Search for the cell housing the specified text and yield its [X, Y] center coordinate. 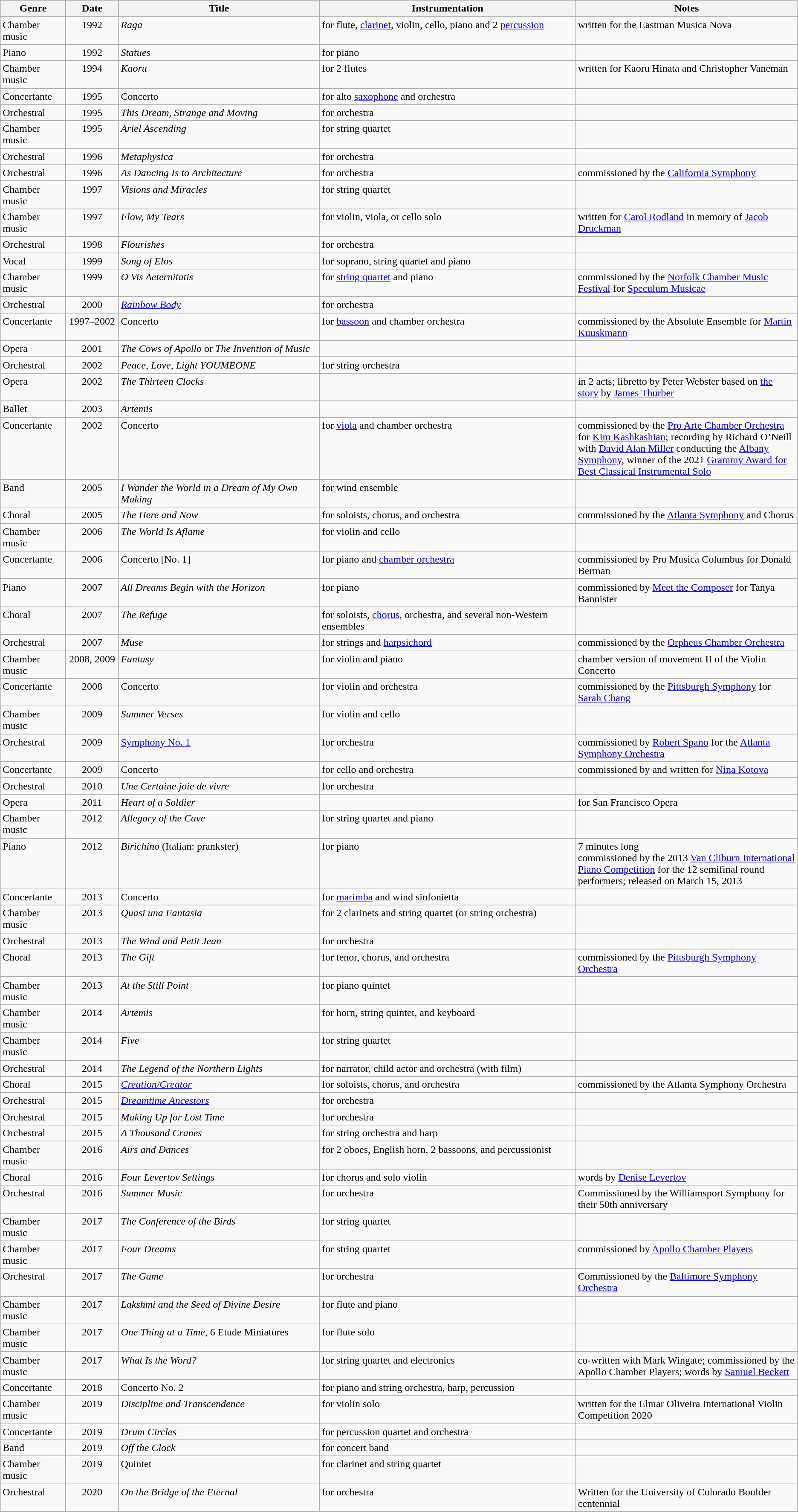
All Dreams Begin with the Horizon [219, 593]
for chorus and solo violin [448, 1177]
for flute and piano [448, 1310]
Birichino (Italian: prankster) [219, 863]
Dreamtime Ancestors [219, 1101]
The Here and Now [219, 515]
The Thirteen Clocks [219, 387]
Summer Music [219, 1199]
Quasi una Fantasia [219, 919]
2011 [92, 802]
commissioned by the Norfolk Chamber Music Festival for Speculum Musicae [686, 283]
Instrumentation [448, 9]
1998 [92, 244]
Four Levertov Settings [219, 1177]
2000 [92, 305]
co-written with Mark Wingate; commissioned by the Apollo Chamber Players; words by Samuel Beckett [686, 1366]
7 minutes longcommissioned by the 2013 Van Cliburn International Piano Competition for the 12 semifinal round performers; released on March 15, 2013 [686, 863]
for string quartet and electronics [448, 1366]
Making Up for Lost Time [219, 1117]
for soprano, string quartet and piano [448, 261]
for piano and string orchestra, harp, percussion [448, 1387]
for violin and orchestra [448, 693]
What Is the Word? [219, 1366]
A Thousand Cranes [219, 1133]
This Dream, Strange and Moving [219, 113]
commissioned by the Atlanta Symphony and Chorus [686, 515]
commissioned by Robert Spano for the Atlanta Symphony Orchestra [686, 748]
written for the Elmar Oliveira International Violin Competition 2020 [686, 1409]
for 2 clarinets and string quartet (or string orchestra) [448, 919]
commissioned by Pro Musica Columbus for Donald Berman [686, 565]
The Refuge [219, 620]
Raga [219, 31]
At the Still Point [219, 990]
2010 [92, 786]
Ariel Ascending [219, 135]
O Vis Aeternitatis [219, 283]
2008, 2009 [92, 665]
for strings and harpsichord [448, 642]
Airs and Dances [219, 1155]
1997–2002 [92, 327]
Genre [33, 9]
The Cows of Apollo or The Invention of Music [219, 349]
The Game [219, 1282]
On the Bridge of the Eternal [219, 1498]
Symphony No. 1 [219, 748]
The Wind and Petit Jean [219, 941]
commissioned by the Orpheus Chamber Orchestra [686, 642]
2001 [92, 349]
commissioned by the Pittsburgh Symphony Orchestra [686, 963]
Quintet [219, 1470]
Ballet [33, 409]
Off the Clock [219, 1448]
for horn, string quintet, and keyboard [448, 1019]
for viola and chamber orchestra [448, 448]
Allegory of the Cave [219, 824]
for violin, viola, or cello solo [448, 223]
Flow, My Tears [219, 223]
Concerto [No. 1] [219, 565]
Kaoru [219, 74]
for cello and orchestra [448, 770]
Muse [219, 642]
for bassoon and chamber orchestra [448, 327]
The Conference of the Birds [219, 1227]
Drum Circles [219, 1432]
for flute solo [448, 1338]
for soloists, chorus, orchestra, and several non-Western ensembles [448, 620]
As Dancing Is to Architecture [219, 173]
for violin solo [448, 1409]
for concert band [448, 1448]
for wind ensemble [448, 493]
Song of Elos [219, 261]
Notes [686, 9]
2008 [92, 693]
I Wander the World in a Dream of My Own Making [219, 493]
The Legend of the Northern Lights [219, 1068]
written for Kaoru Hinata and Christopher Vaneman [686, 74]
Written for the University of Colorado Boulder centennial [686, 1498]
Rainbow Body [219, 305]
Four Dreams [219, 1255]
1994 [92, 74]
for flute, clarinet, violin, cello, piano and 2 percussion [448, 31]
for 2 flutes [448, 74]
written for the Eastman Musica Nova [686, 31]
2003 [92, 409]
Date [92, 9]
Visions and Miracles [219, 194]
for clarinet and string quartet [448, 1470]
Concerto No. 2 [219, 1387]
Commissioned by the Williamsport Symphony for their 50th anniversary [686, 1199]
Peace, Love, Light YOUMEONE [219, 365]
Vocal [33, 261]
for piano and chamber orchestra [448, 565]
for 2 oboes, English horn, 2 bassoons, and percussionist [448, 1155]
commissioned by Meet the Composer for Tanya Bannister [686, 593]
commissioned by Apollo Chamber Players [686, 1255]
2018 [92, 1387]
commissioned by the California Symphony [686, 173]
for marimba and wind sinfonietta [448, 897]
commissioned by the Atlanta Symphony Orchestra [686, 1085]
Heart of a Soldier [219, 802]
Summer Verses [219, 720]
chamber version of movement II of the Violin Concerto [686, 665]
for tenor, chorus, and orchestra [448, 963]
for string orchestra [448, 365]
for piano quintet [448, 990]
The Gift [219, 963]
One Thing at a Time, 6 Etude Miniatures [219, 1338]
Discipline and Transcendence [219, 1409]
Commissioned by the Baltimore Symphony Orchestra [686, 1282]
commissioned by and written for Nina Kotova [686, 770]
words by Denise Levertov [686, 1177]
written for Carol Rodland in memory of Jacob Druckman [686, 223]
Five [219, 1046]
for percussion quartet and orchestra [448, 1432]
Metaphysica [219, 157]
Title [219, 9]
Statues [219, 52]
in 2 acts; libretto by Peter Webster based on the story by James Thurber [686, 387]
commissioned by the Pittsburgh Symphony for Sarah Chang [686, 693]
Flourishes [219, 244]
for violin and piano [448, 665]
for string orchestra and harp [448, 1133]
Creation/Creator [219, 1085]
for alto saxophone and orchestra [448, 96]
for narrator, child actor and orchestra (with film) [448, 1068]
2020 [92, 1498]
commissioned by the Absolute Ensemble for Martin Kuuskmann [686, 327]
The World Is Aflame [219, 537]
for San Francisco Opera [686, 802]
Une Certaine joie de vivre [219, 786]
Fantasy [219, 665]
Lakshmi and the Seed of Divine Desire [219, 1310]
